Extract the [X, Y] coordinate from the center of the cell holding the provided text.  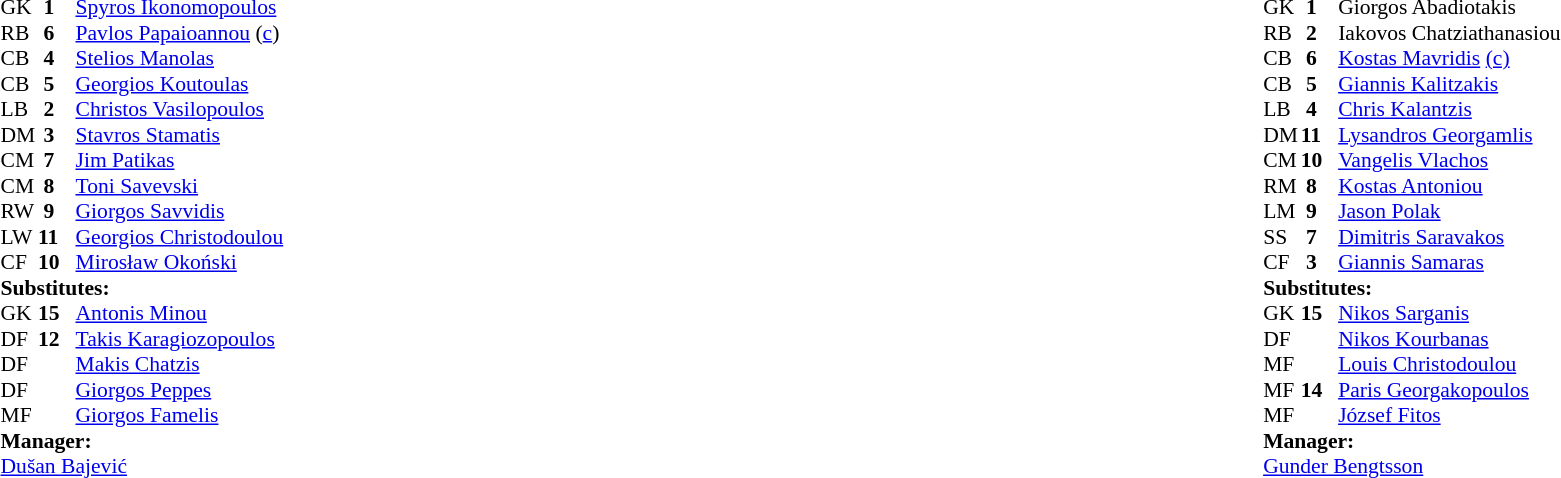
Toni Savevski [180, 186]
Makis Chatzis [180, 365]
Christos Vasilopoulos [180, 109]
Antonis Minou [180, 313]
Jason Polak [1449, 211]
Kostas Antoniou [1449, 186]
Vangelis Vlachos [1449, 161]
Lysandros Georgamlis [1449, 135]
Nikos Sarganis [1449, 313]
LW [19, 237]
Manager: [144, 441]
Chris Kalantzis [1449, 109]
Dimitris Saravakos [1449, 237]
Giorgos Savvidis [180, 211]
LM [1282, 211]
Georgios Christodoulou [180, 237]
Takis Karagiozopoulos [180, 339]
Giannis Kalitzakis [1449, 84]
SS [1282, 237]
RM [1282, 186]
12 [57, 339]
Nikos Kourbanas [1449, 339]
Stavros Stamatis [180, 135]
Substitutes: [144, 288]
14 [1320, 390]
Mirosław Okoński [180, 263]
Giannis Samaras [1449, 263]
Georgios Koutoulas [180, 84]
Giorgos Famelis [180, 415]
RW [19, 211]
Paris Georgakopoulos [1449, 390]
Iakovos Chatziathanasiou [1449, 33]
Jim Patikas [180, 161]
Stelios Manolas [180, 59]
Giorgos Peppes [180, 390]
József Fitos [1449, 415]
Kostas Mavridis (c) [1449, 59]
Louis Christodoulou [1449, 365]
Pavlos Papaioannou (c) [180, 33]
